Find where the given text appears and provide that cell's center as [x, y] coordinate. 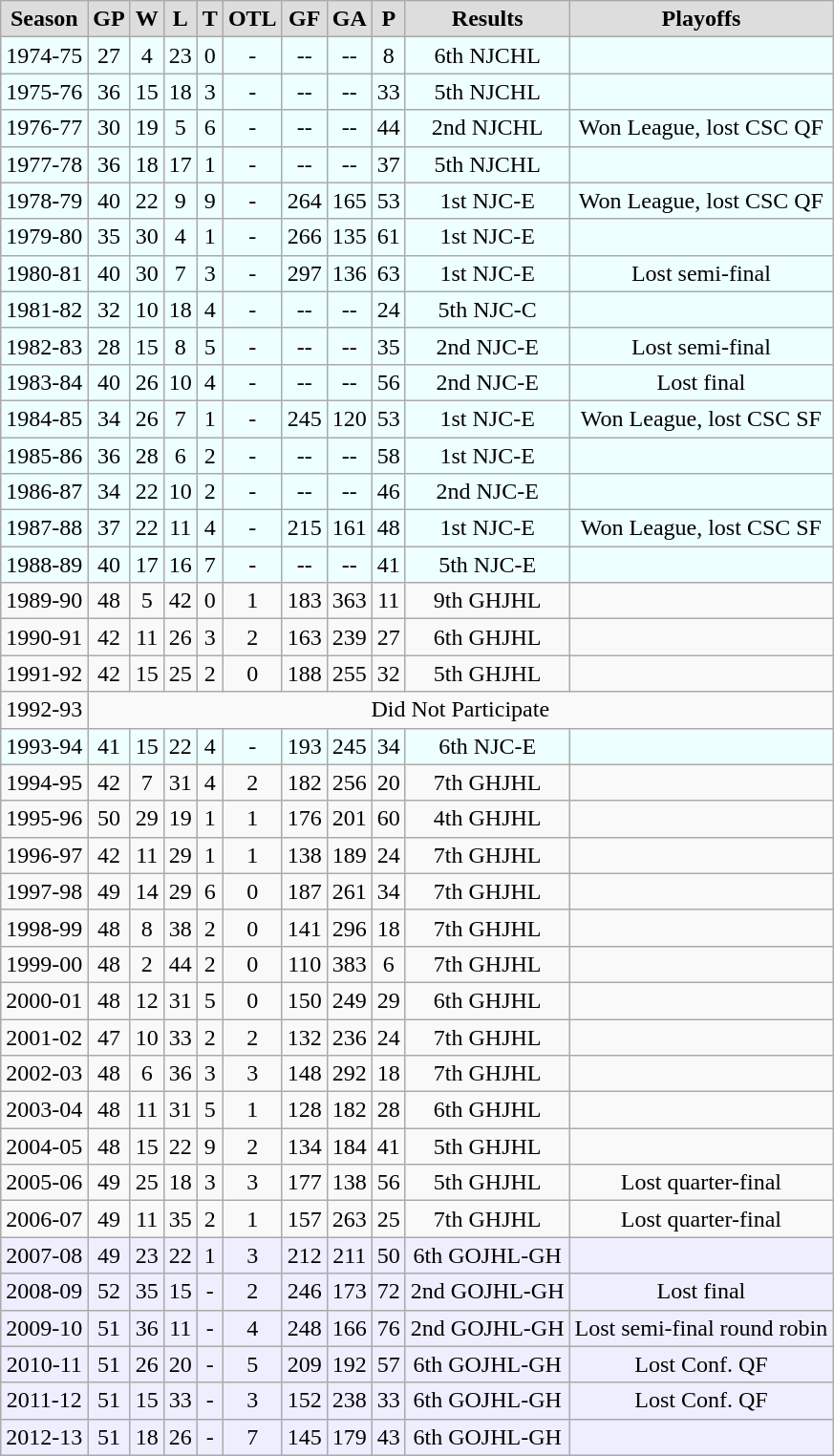
1985-86 [44, 456]
1976-77 [44, 128]
1988-89 [44, 565]
184 [350, 1146]
61 [388, 237]
14 [147, 891]
266 [304, 237]
9th GHJHL [487, 601]
6th NJC-E [487, 746]
2nd NJCHL [487, 128]
120 [350, 418]
297 [304, 273]
2002-03 [44, 1074]
52 [109, 1292]
60 [388, 819]
150 [304, 1000]
1994-95 [44, 782]
263 [350, 1219]
1992-93 [44, 710]
16 [180, 565]
1995-96 [44, 819]
179 [350, 1437]
Results [487, 19]
135 [350, 237]
292 [350, 1074]
248 [304, 1328]
134 [304, 1146]
T [210, 19]
176 [304, 819]
2001-02 [44, 1037]
2011-12 [44, 1401]
2000-01 [44, 1000]
1978-79 [44, 201]
183 [304, 601]
1979-80 [44, 237]
2008-09 [44, 1292]
12 [147, 1000]
212 [304, 1255]
58 [388, 456]
193 [304, 746]
1990-91 [44, 637]
6th NJCHL [487, 55]
1999-00 [44, 964]
Lost semi-final round robin [701, 1328]
173 [350, 1292]
239 [350, 637]
161 [350, 528]
1983-84 [44, 382]
1996-97 [44, 855]
296 [350, 928]
264 [304, 201]
128 [304, 1110]
148 [304, 1074]
GA [350, 19]
2010-11 [44, 1364]
1984-85 [44, 418]
1982-83 [44, 346]
238 [350, 1401]
1977-78 [44, 164]
211 [350, 1255]
136 [350, 273]
209 [304, 1364]
363 [350, 601]
1991-92 [44, 674]
2004-05 [44, 1146]
141 [304, 928]
1987-88 [44, 528]
Playoffs [701, 19]
W [147, 19]
5th NJC-C [487, 310]
383 [350, 964]
Season [44, 19]
P [388, 19]
157 [304, 1219]
57 [388, 1364]
145 [304, 1437]
Did Not Participate [460, 710]
189 [350, 855]
GP [109, 19]
38 [180, 928]
1975-76 [44, 92]
1997-98 [44, 891]
2006-07 [44, 1219]
43 [388, 1437]
1998-99 [44, 928]
L [180, 19]
177 [304, 1183]
63 [388, 273]
1974-75 [44, 55]
1981-82 [44, 310]
2007-08 [44, 1255]
5th NJC-E [487, 565]
165 [350, 201]
OTL [252, 19]
187 [304, 891]
2009-10 [44, 1328]
76 [388, 1328]
2005-06 [44, 1183]
163 [304, 637]
249 [350, 1000]
1993-94 [44, 746]
GF [304, 19]
236 [350, 1037]
215 [304, 528]
47 [109, 1037]
166 [350, 1328]
152 [304, 1401]
1980-81 [44, 273]
2012-13 [44, 1437]
2003-04 [44, 1110]
192 [350, 1364]
201 [350, 819]
255 [350, 674]
261 [350, 891]
188 [304, 674]
1989-90 [44, 601]
256 [350, 782]
132 [304, 1037]
4th GHJHL [487, 819]
246 [304, 1292]
72 [388, 1292]
46 [388, 492]
1986-87 [44, 492]
110 [304, 964]
